From the cell containing the given text, extract its center point as [x, y] coordinate. 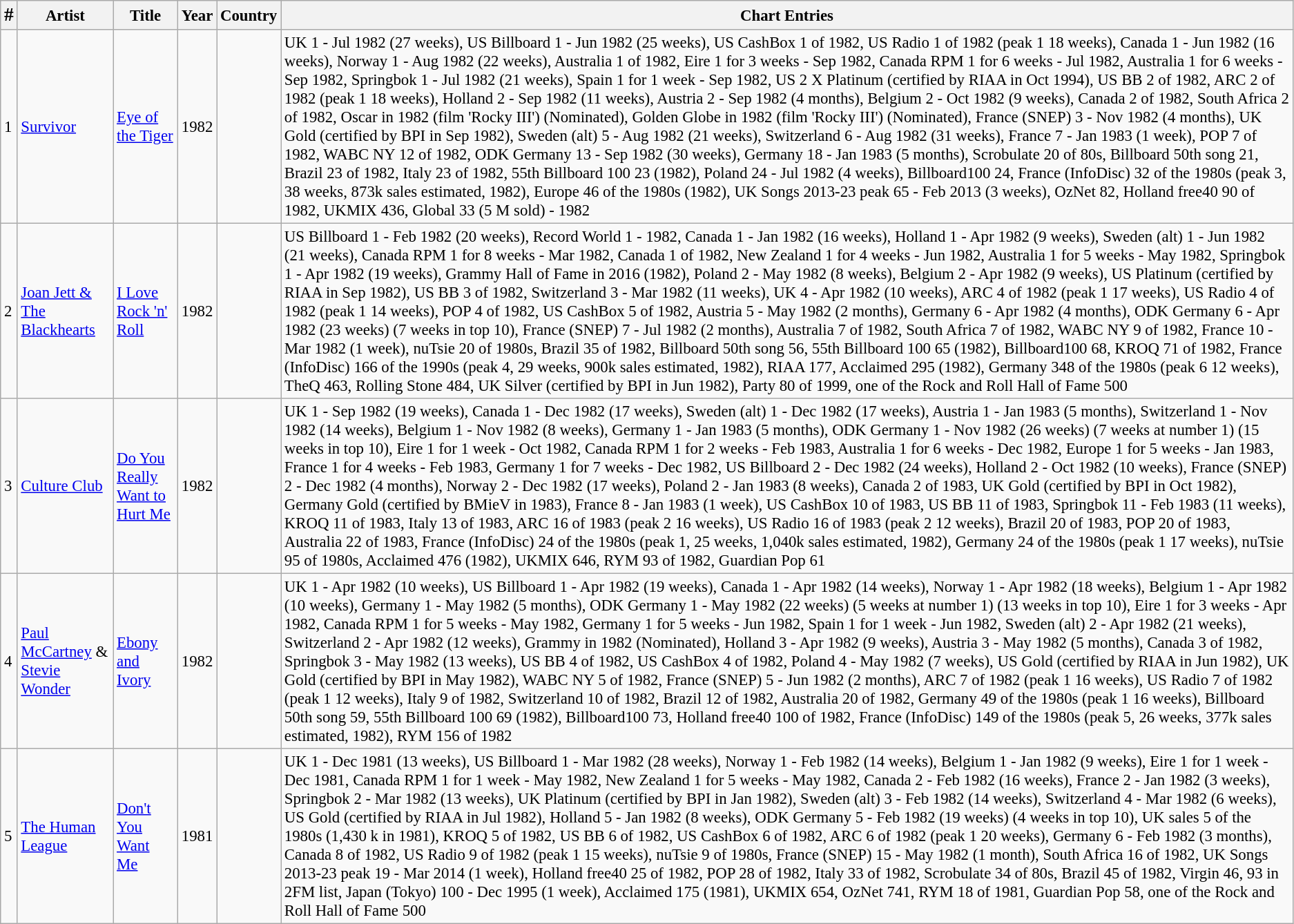
2 [9, 311]
Chart Entries [787, 15]
Don't You Want Me [146, 836]
# [9, 15]
Paul McCartney & Stevie Wonder [65, 662]
I Love Rock 'n' Roll [146, 311]
4 [9, 662]
1981 [197, 836]
Artist [65, 15]
Joan Jett & The Blackhearts [65, 311]
Culture Club [65, 486]
The Human League [65, 836]
Survivor [65, 127]
Year [197, 15]
5 [9, 836]
1 [9, 127]
Do You Really Want to Hurt Me [146, 486]
Ebony and Ivory [146, 662]
Title [146, 15]
Country [249, 15]
3 [9, 486]
Eye of the Tiger [146, 127]
